Scan for the cell matching the given text and deliver its (x, y) coordinate at center. 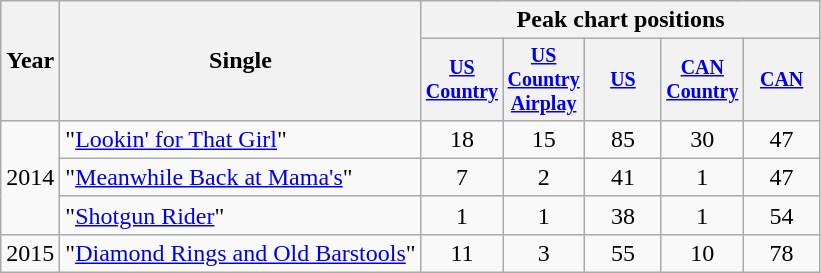
30 (702, 139)
11 (462, 253)
Peak chart positions (620, 20)
"Meanwhile Back at Mama's" (240, 177)
2015 (30, 253)
Year (30, 61)
38 (622, 215)
CAN (782, 80)
15 (544, 139)
CAN Country (702, 80)
78 (782, 253)
"Diamond Rings and Old Barstools" (240, 253)
Single (240, 61)
"Lookin' for That Girl" (240, 139)
85 (622, 139)
US Country Airplay (544, 80)
41 (622, 177)
7 (462, 177)
54 (782, 215)
10 (702, 253)
US Country (462, 80)
US (622, 80)
"Shotgun Rider" (240, 215)
2 (544, 177)
2014 (30, 177)
3 (544, 253)
18 (462, 139)
55 (622, 253)
